Scan for the cell matching the given text and deliver its [X, Y] coordinate at center. 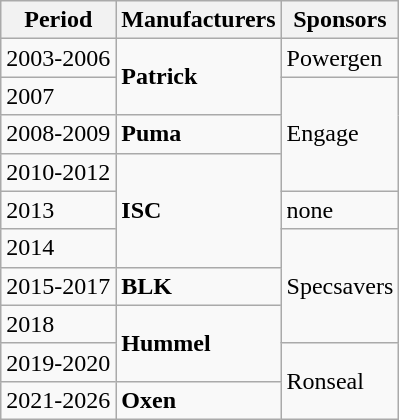
none [340, 210]
2021-2026 [58, 400]
Hummel [198, 343]
Engage [340, 134]
BLK [198, 286]
2018 [58, 324]
Specsavers [340, 286]
Powergen [340, 58]
Period [58, 20]
Ronseal [340, 381]
Patrick [198, 77]
2015-2017 [58, 286]
Sponsors [340, 20]
2014 [58, 248]
Puma [198, 134]
2007 [58, 96]
2013 [58, 210]
2008-2009 [58, 134]
Manufacturers [198, 20]
2019-2020 [58, 362]
2003-2006 [58, 58]
ISC [198, 210]
2010-2012 [58, 172]
Oxen [198, 400]
